Search for the cell housing the specified text and yield its (X, Y) center coordinate. 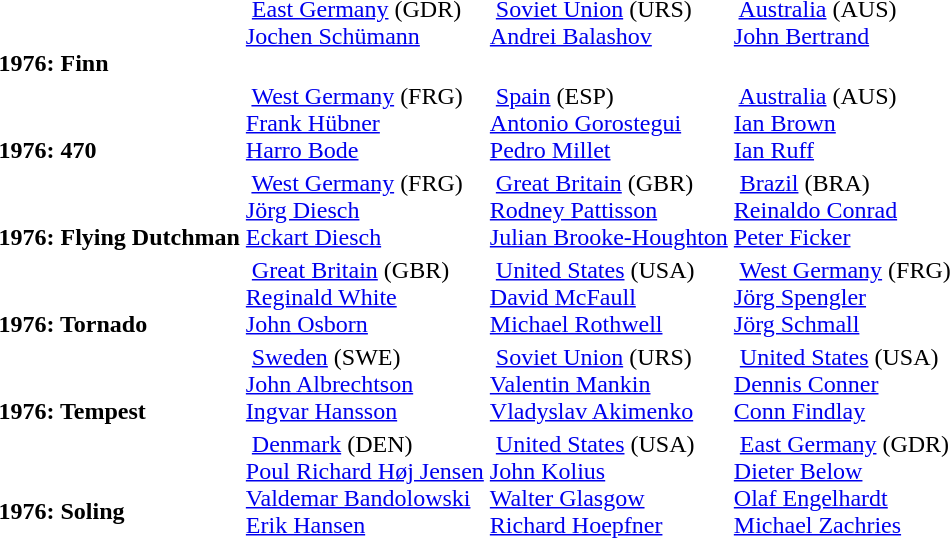
United States (USA)David McFaullMichael Rothwell (608, 297)
West Germany (FRG)Frank HübnerHarro Bode (364, 123)
Spain (ESP)Antonio GorosteguiPedro Millet (608, 123)
West Germany (FRG)Jörg DieschEckart Diesch (364, 210)
Great Britain (GBR)Reginald WhiteJohn Osborn (364, 297)
Soviet Union (URS)Valentin MankinVladyslav Akimenko (608, 384)
Sweden (SWE)John AlbrechtsonIngvar Hansson (364, 384)
Great Britain (GBR)Rodney PattissonJulian Brooke-Houghton (608, 210)
